Search for the cell housing the specified text and yield its [x, y] center coordinate. 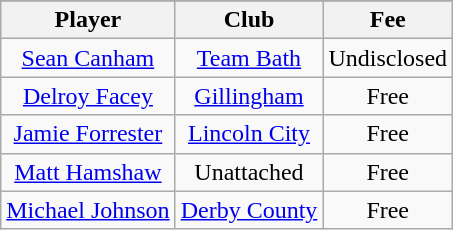
Fee [388, 20]
Undisclosed [388, 58]
Jamie Forrester [88, 134]
Gillingham [249, 96]
Club [249, 20]
Unattached [249, 172]
Team Bath [249, 58]
Lincoln City [249, 134]
Delroy Facey [88, 96]
Sean Canham [88, 58]
Derby County [249, 210]
Michael Johnson [88, 210]
Player [88, 20]
Matt Hamshaw [88, 172]
